Find where the given text appears and provide that cell's center as [X, Y] coordinate. 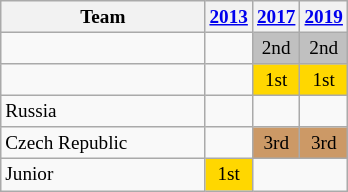
2017 [276, 17]
Team [103, 17]
Russia [103, 111]
2013 [229, 17]
2019 [324, 17]
Czech Republic [103, 143]
Junior [103, 175]
